Search for the cell housing the specified text and yield its [x, y] center coordinate. 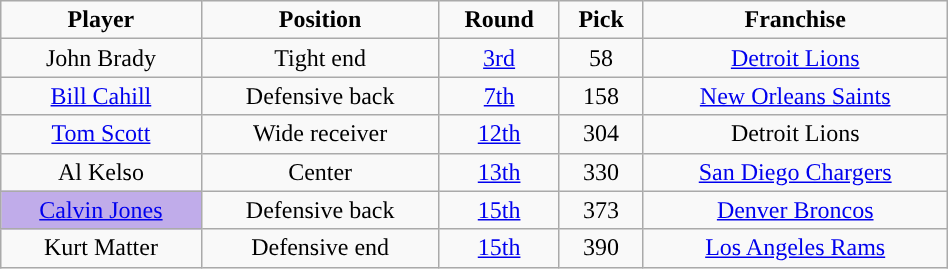
Center [320, 172]
Denver Broncos [795, 210]
Calvin Jones [101, 210]
Kurt Matter [101, 248]
58 [601, 58]
7th [499, 96]
Bill Cahill [101, 96]
Tom Scott [101, 134]
Wide receiver [320, 134]
Position [320, 20]
John Brady [101, 58]
158 [601, 96]
373 [601, 210]
Al Kelso [101, 172]
390 [601, 248]
Defensive end [320, 248]
Tight end [320, 58]
13th [499, 172]
330 [601, 172]
3rd [499, 58]
San Diego Chargers [795, 172]
12th [499, 134]
New Orleans Saints [795, 96]
Franchise [795, 20]
304 [601, 134]
Pick [601, 20]
Round [499, 20]
Player [101, 20]
Los Angeles Rams [795, 248]
